Locate the cell with the specified text and output its (X, Y) center coordinate. 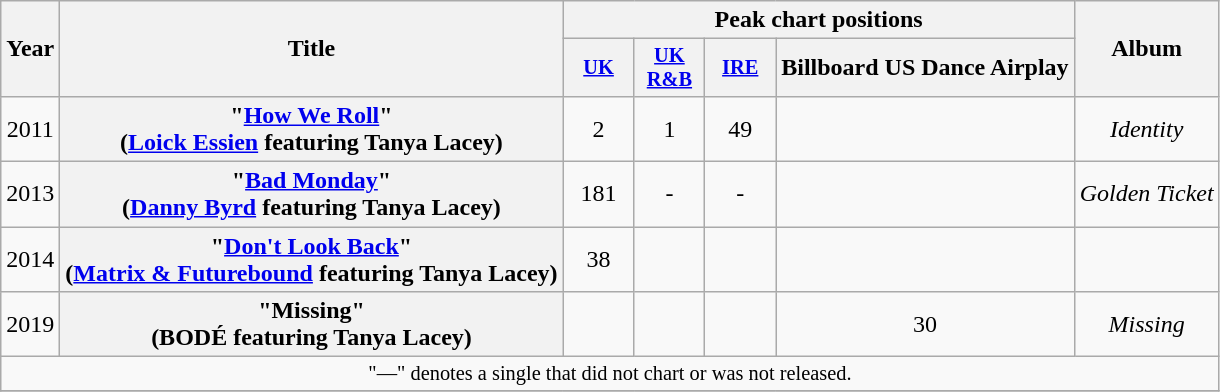
"Don't Look Back"(Matrix & Futurebound featuring Tanya Lacey) (312, 260)
38 (598, 260)
UKR&B (670, 68)
Golden Ticket (1146, 194)
"Missing"(BODÉ featuring Tanya Lacey) (312, 324)
Identity (1146, 128)
2 (598, 128)
2013 (30, 194)
Title (312, 49)
181 (598, 194)
30 (925, 324)
Missing (1146, 324)
UK (598, 68)
Billboard US Dance Airplay (925, 68)
Album (1146, 49)
49 (740, 128)
"Bad Monday"(Danny Byrd featuring Tanya Lacey) (312, 194)
2019 (30, 324)
IRE (740, 68)
"How We Roll"(Loick Essien featuring Tanya Lacey) (312, 128)
"—" denotes a single that did not chart or was not released. (610, 374)
1 (670, 128)
2014 (30, 260)
2011 (30, 128)
Peak chart positions (818, 20)
Year (30, 49)
